Return (X, Y) of the center of cell containing provided text 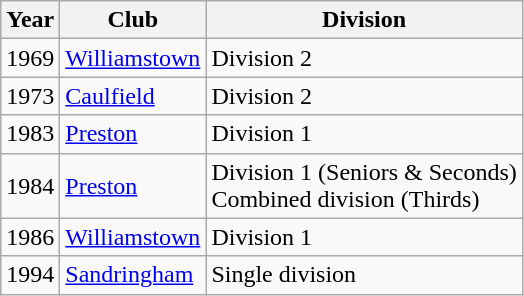
Sandringham (133, 275)
1969 (30, 58)
Division 1 (Seniors & Seconds)Combined division (Thirds) (364, 186)
Single division (364, 275)
Club (133, 20)
1984 (30, 186)
1973 (30, 96)
1986 (30, 237)
1994 (30, 275)
1983 (30, 134)
Year (30, 20)
Caulfield (133, 96)
Division (364, 20)
